For the text-containing cell, return its midpoint in [x, y] coordinate format. 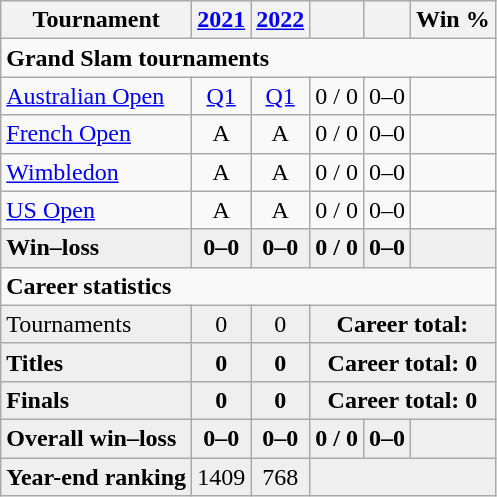
1409 [222, 477]
Wimbledon [96, 172]
2022 [280, 20]
Grand Slam tournaments [248, 58]
Career total: [402, 324]
Australian Open [96, 96]
French Open [96, 134]
Win–loss [96, 248]
2021 [222, 20]
768 [280, 477]
US Open [96, 210]
Tournaments [96, 324]
Tournament [96, 20]
Career statistics [248, 286]
Year-end ranking [96, 477]
Win % [454, 20]
Overall win–loss [96, 438]
Finals [96, 400]
Titles [96, 362]
